Determine the [X, Y] coordinate at the center of the cell enclosing the given text.  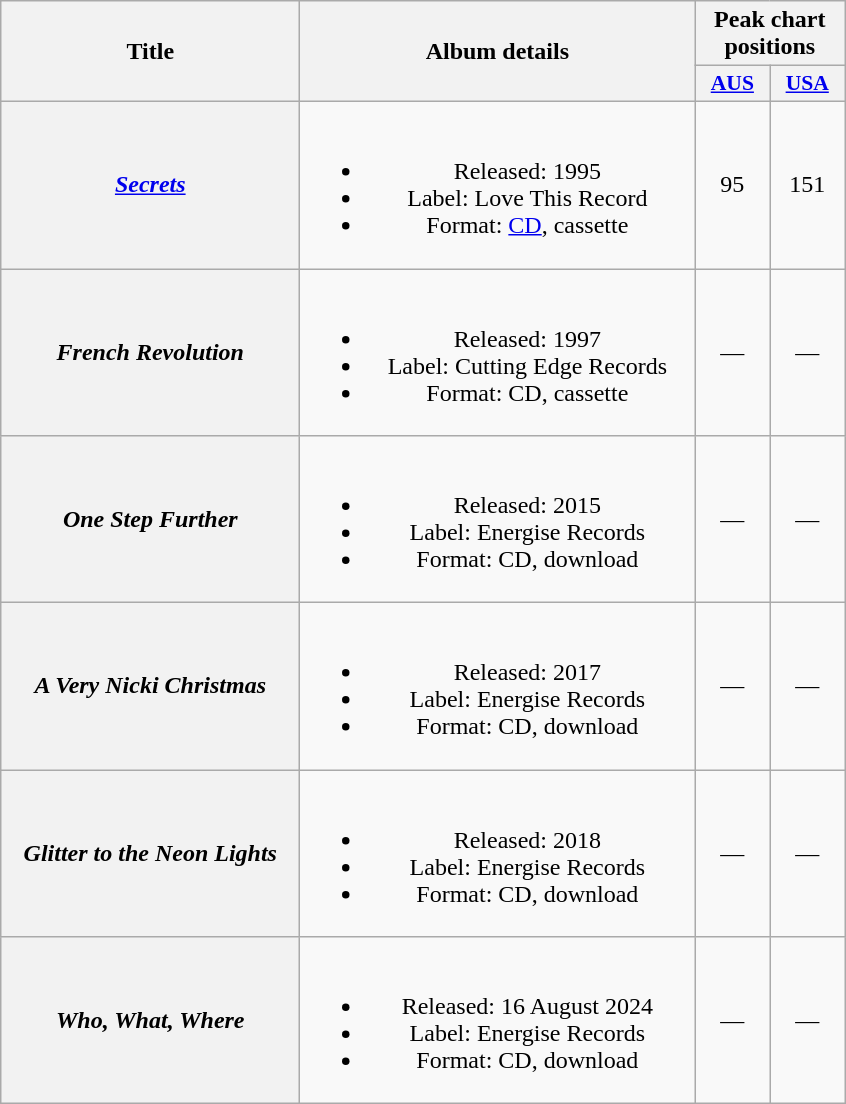
Who, What, Where [150, 1020]
One Step Further [150, 520]
Album details [498, 52]
Released: 2018Label: Energise RecordsFormat: CD, download [498, 854]
A Very Nicki Christmas [150, 686]
151 [808, 184]
USA [808, 84]
Released: 1995Label: Love This RecordFormat: CD, cassette [498, 184]
Released: 2017Label: Energise RecordsFormat: CD, download [498, 686]
Glitter to the Neon Lights [150, 854]
Peak chart positions [770, 34]
Title [150, 52]
Released: 2015Label: Energise RecordsFormat: CD, download [498, 520]
Released: 1997Label: Cutting Edge RecordsFormat: CD, cassette [498, 352]
95 [732, 184]
French Revolution [150, 352]
AUS [732, 84]
Released: 16 August 2024Label: Energise RecordsFormat: CD, download [498, 1020]
Secrets [150, 184]
